Detect which cell encompasses the target text, then output its (X, Y) center coordinate. 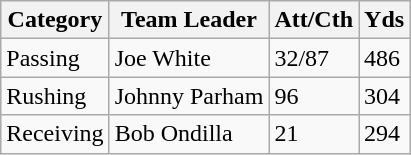
304 (384, 96)
486 (384, 58)
Joe White (189, 58)
Bob Ondilla (189, 134)
Passing (55, 58)
Team Leader (189, 20)
Johnny Parham (189, 96)
Rushing (55, 96)
32/87 (314, 58)
Receiving (55, 134)
Category (55, 20)
Yds (384, 20)
21 (314, 134)
Att/Cth (314, 20)
294 (384, 134)
96 (314, 96)
